Extract the [X, Y] coordinate from the center of the cell holding the provided text.  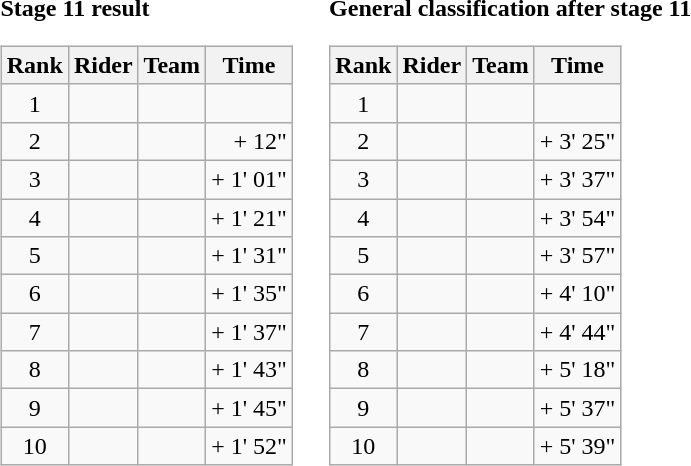
+ 3' 54" [578, 217]
+ 4' 44" [578, 332]
+ 1' 21" [250, 217]
+ 3' 25" [578, 141]
+ 1' 52" [250, 446]
+ 1' 43" [250, 370]
+ 1' 35" [250, 294]
+ 3' 57" [578, 256]
+ 5' 37" [578, 408]
+ 5' 18" [578, 370]
+ 3' 37" [578, 179]
+ 1' 45" [250, 408]
+ 1' 01" [250, 179]
+ 5' 39" [578, 446]
+ 4' 10" [578, 294]
+ 1' 31" [250, 256]
+ 12" [250, 141]
+ 1' 37" [250, 332]
